Scan for the cell matching the given text and deliver its (X, Y) coordinate at center. 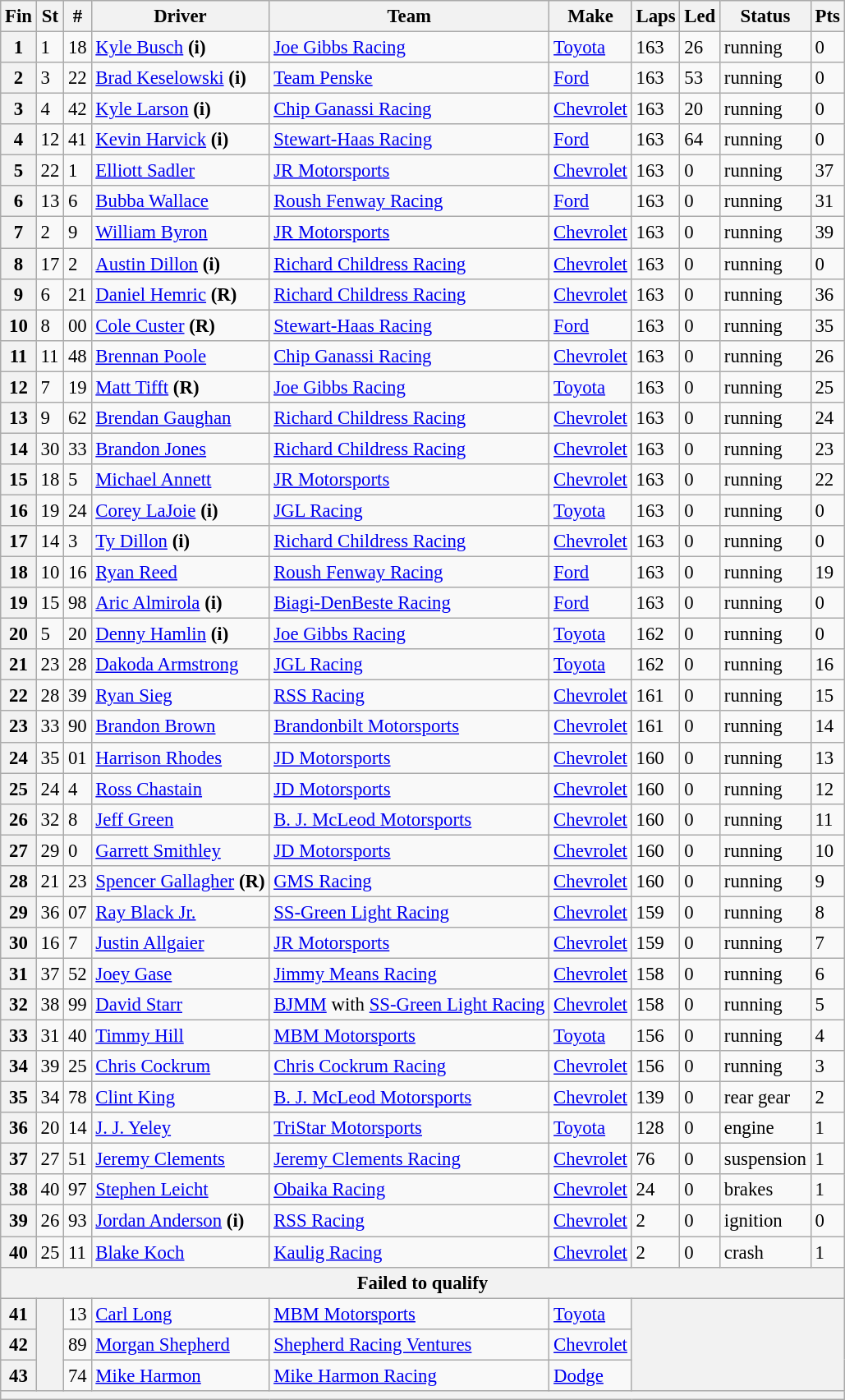
Brendan Gaughan (181, 418)
Jordan Anderson (i) (181, 1221)
89 (77, 1344)
128 (655, 1128)
suspension (765, 1159)
Elliott Sadler (181, 171)
Justin Allgaier (181, 943)
Carl Long (181, 1314)
Ross Chastain (181, 789)
crash (765, 1252)
# (77, 16)
98 (77, 603)
97 (77, 1190)
Cole Custer (R) (181, 325)
Mike Harmon Racing (409, 1375)
48 (77, 356)
Timmy Hill (181, 1036)
Team Penske (409, 78)
07 (77, 912)
Brandon Jones (181, 449)
Driver (181, 16)
Ryan Sieg (181, 696)
43 (19, 1375)
Jimmy Means Racing (409, 974)
Garrett Smithley (181, 850)
99 (77, 1005)
Dakoda Armstrong (181, 665)
Jeff Green (181, 819)
ignition (765, 1221)
Biagi-DenBeste Racing (409, 603)
Jeremy Clements Racing (409, 1159)
78 (77, 1098)
Dodge (590, 1375)
J. J. Yeley (181, 1128)
Blake Koch (181, 1252)
52 (77, 974)
Team (409, 16)
Michael Annett (181, 480)
Status (765, 16)
00 (77, 325)
Led (700, 16)
Mike Harmon (181, 1375)
Kyle Busch (i) (181, 48)
Shepherd Racing Ventures (409, 1344)
BJMM with SS-Green Light Racing (409, 1005)
62 (77, 418)
Ty Dillon (i) (181, 541)
Make (590, 16)
TriStar Motorsports (409, 1128)
Ray Black Jr. (181, 912)
GMS Racing (409, 882)
Chris Cockrum Racing (409, 1066)
Ryan Reed (181, 573)
Jeremy Clements (181, 1159)
Brennan Poole (181, 356)
Morgan Shepherd (181, 1344)
Aric Almirola (i) (181, 603)
brakes (765, 1190)
64 (700, 140)
Spencer Gallagher (R) (181, 882)
William Byron (181, 233)
Joey Gase (181, 974)
Matt Tifft (R) (181, 387)
Bubba Wallace (181, 201)
David Starr (181, 1005)
Kyle Larson (i) (181, 109)
Clint King (181, 1098)
90 (77, 727)
Harrison Rhodes (181, 758)
Stephen Leicht (181, 1190)
76 (655, 1159)
Kaulig Racing (409, 1252)
Brandon Brown (181, 727)
Kevin Harvick (i) (181, 140)
Denny Hamlin (i) (181, 634)
139 (655, 1098)
SS-Green Light Racing (409, 912)
74 (77, 1375)
Brad Keselowski (i) (181, 78)
rear gear (765, 1098)
01 (77, 758)
St (49, 16)
Austin Dillon (i) (181, 264)
Obaika Racing (409, 1190)
Daniel Hemric (R) (181, 294)
51 (77, 1159)
Pts (828, 16)
Chris Cockrum (181, 1066)
Laps (655, 16)
Fin (19, 16)
Corey LaJoie (i) (181, 510)
Failed to qualify (422, 1283)
engine (765, 1128)
93 (77, 1221)
53 (700, 78)
Brandonbilt Motorsports (409, 727)
